Output the (x, y) coordinate of the center of the cell containing the given text.  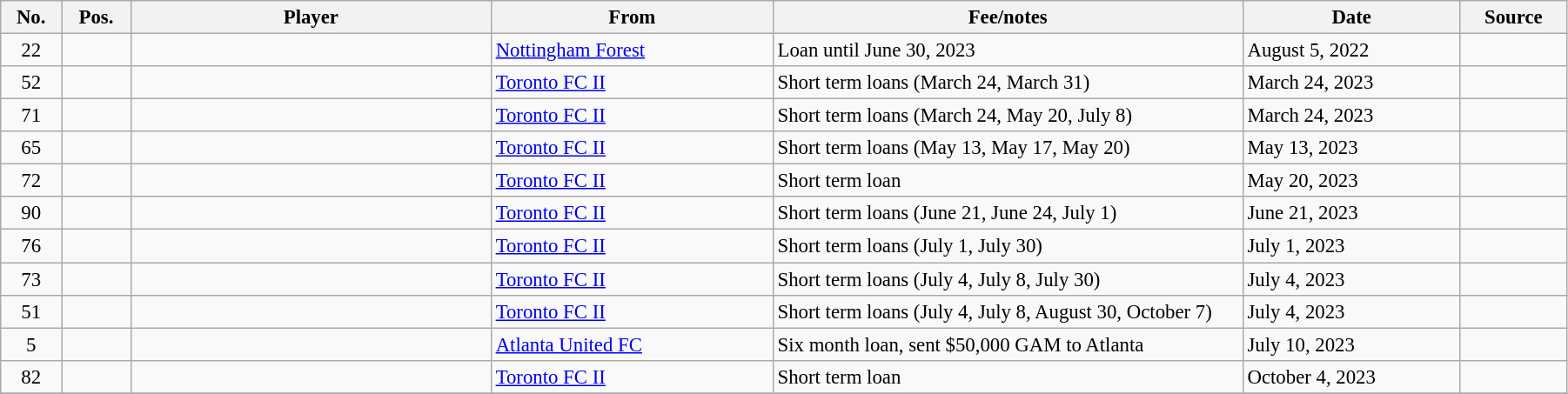
August 5, 2022 (1351, 50)
65 (31, 148)
May 13, 2023 (1351, 148)
July 10, 2023 (1351, 344)
October 4, 2023 (1351, 377)
22 (31, 50)
Source (1513, 17)
July 1, 2023 (1351, 246)
51 (31, 311)
Short term loans (July 4, July 8, August 30, October 7) (1008, 311)
From (632, 17)
72 (31, 181)
Nottingham Forest (632, 50)
Six month loan, sent $50,000 GAM to Atlanta (1008, 344)
Date (1351, 17)
Fee/notes (1008, 17)
90 (31, 213)
No. (31, 17)
Short term loans (July 4, July 8, July 30) (1008, 279)
Short term loans (May 13, May 17, May 20) (1008, 148)
76 (31, 246)
73 (31, 279)
5 (31, 344)
May 20, 2023 (1351, 181)
June 21, 2023 (1351, 213)
Player (311, 17)
Loan until June 30, 2023 (1008, 50)
82 (31, 377)
Atlanta United FC (632, 344)
Short term loans (June 21, June 24, July 1) (1008, 213)
71 (31, 116)
Short term loans (March 24, March 31) (1008, 83)
Pos. (97, 17)
Short term loans (July 1, July 30) (1008, 246)
Short term loans (March 24, May 20, July 8) (1008, 116)
52 (31, 83)
